From the cell containing the given text, extract its center point as [x, y] coordinate. 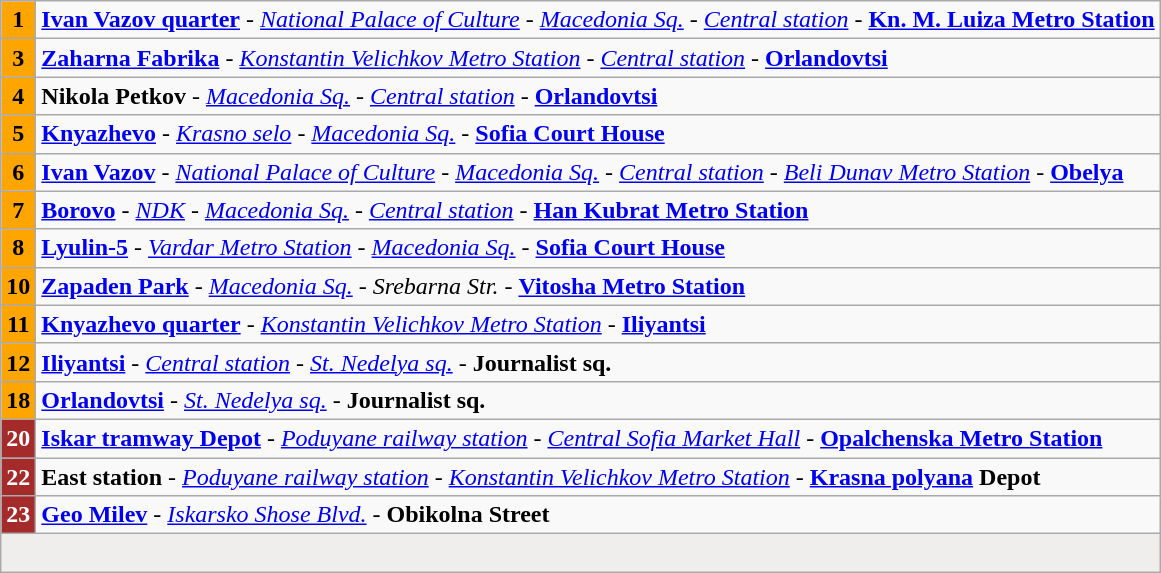
Orlandovtsi - St. Nedelya sq. - Journalist sq. [598, 400]
5 [18, 134]
7 [18, 210]
Knyazhevo quarter - Konstantin Velichkov Metro Station - Iliyantsi [598, 324]
22 [18, 477]
Ivan Vazov - National Palace of Culture - Macedonia Sq. - Central station - Beli Dunav Metro Station - Obelya [598, 172]
Geo Milev - Iskarsko Shose Blvd. - Obikolna Street [598, 515]
10 [18, 286]
8 [18, 248]
6 [18, 172]
18 [18, 400]
Nikola Petkov - Macedonia Sq. - Central station - Orlandovtsi [598, 96]
Zapaden Park - Macedonia Sq. - Srebarna Str. - Vitosha Metro Station [598, 286]
20 [18, 438]
Borovo - NDK - Macedonia Sq. - Central station - Han Kubrat Metro Station [598, 210]
Iliyantsi - Central station - St. Nedelya sq. - Journalist sq. [598, 362]
Lyulin-5 - Vardar Metro Station - Macedonia Sq. - Sofia Court House [598, 248]
4 [18, 96]
3 [18, 58]
Iskar tramway Depot - Poduyane railway station - Central Sofia Market Hall - Opalchenska Metro Station [598, 438]
East station - Poduyane railway station - Konstantin Velichkov Metro Station - Krasna polyana Depot [598, 477]
1 [18, 20]
23 [18, 515]
Zaharna Fabrika - Konstantin Velichkov Metro Station - Central station - Orlandovtsi [598, 58]
12 [18, 362]
Knyazhevo - Krasno selo - Macedonia Sq. - Sofia Court House [598, 134]
Ivan Vazov quarter - National Palace of Culture - Macedonia Sq. - Central station - Kn. M. Luiza Metro Station [598, 20]
11 [18, 324]
